Return [x, y] of the center of cell containing provided text 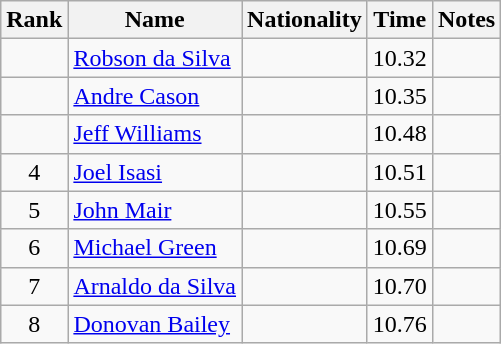
10.70 [400, 286]
10.76 [400, 324]
10.32 [400, 58]
10.51 [400, 172]
Time [400, 20]
Joel Isasi [155, 172]
Andre Cason [155, 96]
Nationality [305, 20]
John Mair [155, 210]
Donovan Bailey [155, 324]
Michael Green [155, 248]
Notes [466, 20]
5 [34, 210]
Robson da Silva [155, 58]
Rank [34, 20]
10.35 [400, 96]
6 [34, 248]
10.48 [400, 134]
8 [34, 324]
7 [34, 286]
Jeff Williams [155, 134]
Arnaldo da Silva [155, 286]
10.55 [400, 210]
Name [155, 20]
10.69 [400, 248]
4 [34, 172]
